Pinpoint the cell where the given text exists, returning its (X, Y) midpoint coordinate. 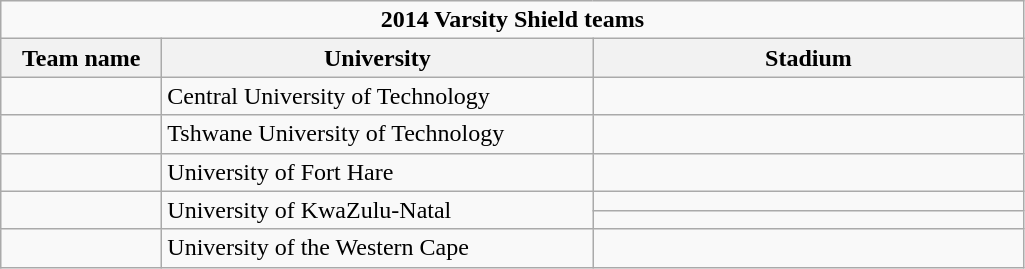
Central University of Technology (378, 96)
University of the Western Cape (378, 248)
University of KwaZulu-Natal (378, 210)
University (378, 58)
University of Fort Hare (378, 172)
Tshwane University of Technology (378, 134)
Team name (82, 58)
2014 Varsity Shield teams (512, 20)
Stadium (808, 58)
